Determine the (X, Y) coordinate at the center of the cell enclosing the given text.  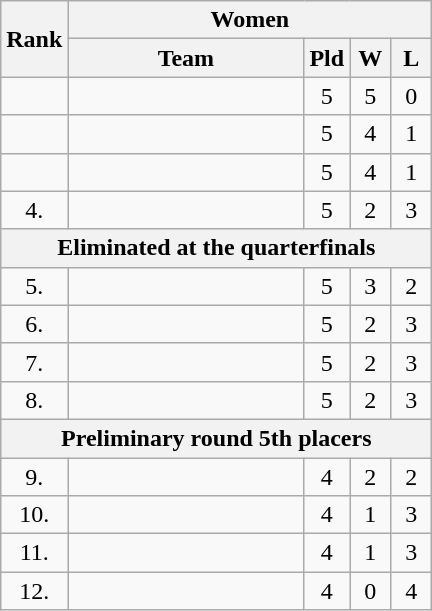
Rank (34, 39)
W (370, 58)
9. (34, 477)
L (412, 58)
Preliminary round 5th placers (216, 438)
7. (34, 362)
Pld (327, 58)
Women (250, 20)
11. (34, 553)
10. (34, 515)
4. (34, 210)
Team (186, 58)
5. (34, 286)
12. (34, 591)
8. (34, 400)
6. (34, 324)
Eliminated at the quarterfinals (216, 248)
